Find where the given text appears and provide that cell's center as (X, Y) coordinate. 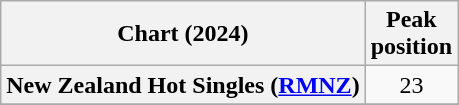
Peakposition (411, 34)
New Zealand Hot Singles (RMNZ) (183, 85)
23 (411, 85)
Chart (2024) (183, 34)
